Return [x, y] of the center of cell containing provided text 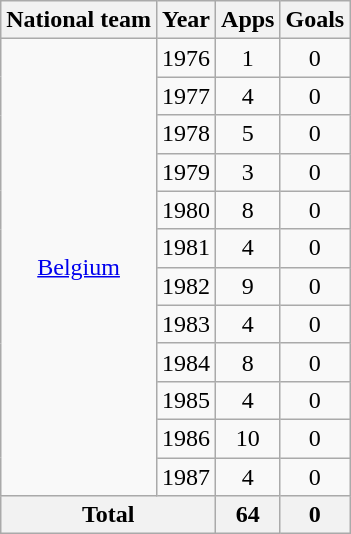
1985 [186, 400]
1 [248, 58]
1980 [186, 210]
1986 [186, 438]
1983 [186, 324]
National team [79, 20]
Year [186, 20]
1987 [186, 477]
1981 [186, 248]
1976 [186, 58]
3 [248, 172]
Apps [248, 20]
1979 [186, 172]
9 [248, 286]
10 [248, 438]
1984 [186, 362]
1977 [186, 96]
5 [248, 134]
64 [248, 515]
1978 [186, 134]
1982 [186, 286]
Goals [315, 20]
Belgium [79, 268]
Total [108, 515]
